Identify which cell holds the provided text, then report its (x, y) central coordinate. 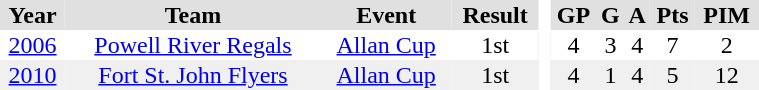
Pts (672, 15)
2 (726, 45)
2010 (32, 75)
Team (193, 15)
5 (672, 75)
PIM (726, 15)
GP (573, 15)
G (611, 15)
12 (726, 75)
1 (611, 75)
Result (496, 15)
Fort St. John Flyers (193, 75)
7 (672, 45)
Year (32, 15)
Event (386, 15)
3 (611, 45)
2006 (32, 45)
A (637, 15)
Powell River Regals (193, 45)
